Extract the (x, y) coordinate from the center of the cell holding the provided text.  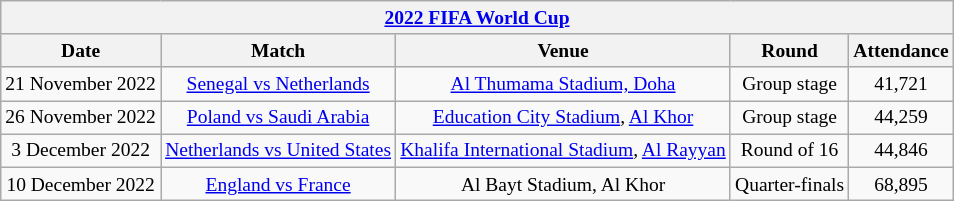
26 November 2022 (81, 118)
Education City Stadium, Al Khor (564, 118)
England vs France (278, 184)
Poland vs Saudi Arabia (278, 118)
Attendance (902, 50)
Al Bayt Stadium, Al Khor (564, 184)
3 December 2022 (81, 150)
Match (278, 50)
Round of 16 (789, 150)
10 December 2022 (81, 184)
21 November 2022 (81, 84)
Date (81, 50)
44,846 (902, 150)
Netherlands vs United States (278, 150)
2022 FIFA World Cup (478, 18)
41,721 (902, 84)
Khalifa International Stadium, Al Rayyan (564, 150)
Senegal vs Netherlands (278, 84)
Al Thumama Stadium, Doha (564, 84)
Quarter-finals (789, 184)
Round (789, 50)
68,895 (902, 184)
Venue (564, 50)
44,259 (902, 118)
